Identify which cell holds the provided text, then report its (x, y) central coordinate. 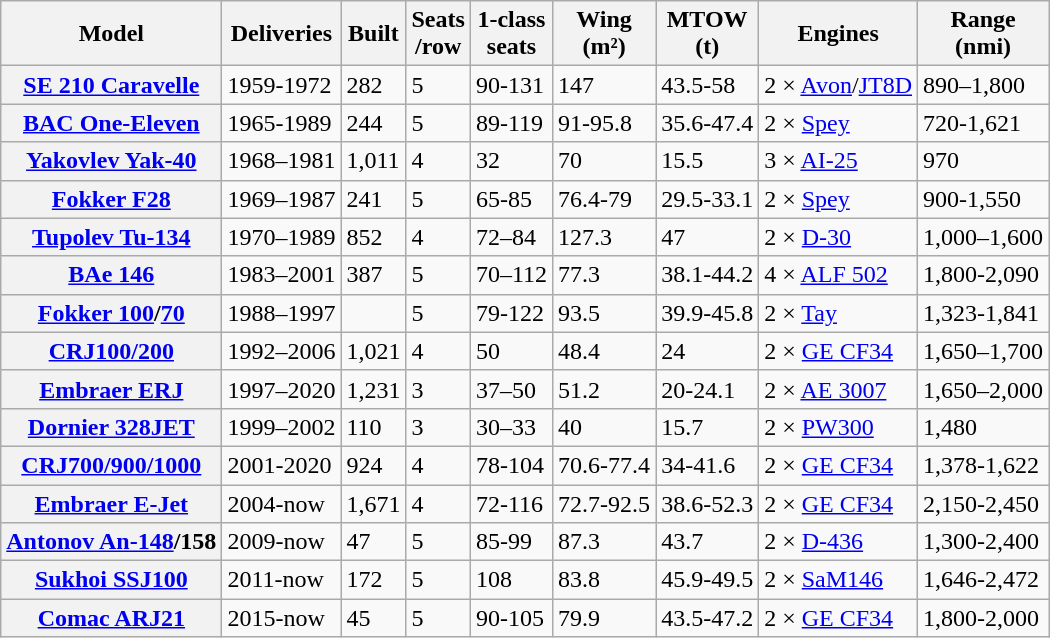
CRJ100/200 (112, 351)
79-122 (511, 313)
Built (374, 34)
BAC One-Eleven (112, 123)
2 × SaM146 (838, 580)
90-131 (511, 85)
2 × Tay (838, 313)
32 (511, 161)
Sukhoi SSJ100 (112, 580)
110 (374, 427)
4 × ALF 502 (838, 275)
Wing(m²) (604, 34)
Range(nmi) (984, 34)
1,300-2,400 (984, 542)
1,323-1,841 (984, 313)
89-119 (511, 123)
90-105 (511, 618)
1988–1997 (282, 313)
2 × D-436 (838, 542)
65-85 (511, 199)
37–50 (511, 389)
70 (604, 161)
Seats/row (438, 34)
2 × AE 3007 (838, 389)
900-1,550 (984, 199)
172 (374, 580)
970 (984, 161)
Deliveries (282, 34)
45.9-49.5 (708, 580)
3 × AI-25 (838, 161)
2 × PW300 (838, 427)
2 × D-30 (838, 237)
1,800-2,000 (984, 618)
Yakovlev Yak-40 (112, 161)
1,021 (374, 351)
1,646-2,472 (984, 580)
Tupolev Tu-134 (112, 237)
147 (604, 85)
93.5 (604, 313)
Engines (838, 34)
24 (708, 351)
Fokker 100/70 (112, 313)
1,231 (374, 389)
1968–1981 (282, 161)
244 (374, 123)
1999–2002 (282, 427)
35.6-47.4 (708, 123)
1,650–2,000 (984, 389)
890–1,800 (984, 85)
15.5 (708, 161)
1983–2001 (282, 275)
Embraer E-Jet (112, 503)
30–33 (511, 427)
77.3 (604, 275)
72–84 (511, 237)
87.3 (604, 542)
43.5-58 (708, 85)
Fokker F28 (112, 199)
91-95.8 (604, 123)
852 (374, 237)
2004-now (282, 503)
Antonov An-148/158 (112, 542)
1,671 (374, 503)
241 (374, 199)
38.6-52.3 (708, 503)
1,480 (984, 427)
2 × Avon/JT8D (838, 85)
1970–1989 (282, 237)
70–112 (511, 275)
83.8 (604, 580)
924 (374, 465)
Dornier 328JET (112, 427)
Embraer ERJ (112, 389)
1959-1972 (282, 85)
72-116 (511, 503)
1965-1989 (282, 123)
282 (374, 85)
38.1-44.2 (708, 275)
78-104 (511, 465)
45 (374, 618)
29.5-33.1 (708, 199)
BAe 146 (112, 275)
1-classseats (511, 34)
1997–2020 (282, 389)
2011-now (282, 580)
127.3 (604, 237)
SE 210 Caravelle (112, 85)
1,800-2,090 (984, 275)
70.6-77.4 (604, 465)
CRJ700/900/1000 (112, 465)
1969–1987 (282, 199)
1,011 (374, 161)
2001-2020 (282, 465)
51.2 (604, 389)
72.7-92.5 (604, 503)
720-1,621 (984, 123)
40 (604, 427)
50 (511, 351)
1,000–1,600 (984, 237)
34-41.6 (708, 465)
43.5-47.2 (708, 618)
2015-now (282, 618)
1992–2006 (282, 351)
20-24.1 (708, 389)
79.9 (604, 618)
2009-now (282, 542)
108 (511, 580)
15.7 (708, 427)
2,150-2,450 (984, 503)
43.7 (708, 542)
Comac ARJ21 (112, 618)
39.9-45.8 (708, 313)
MTOW(t) (708, 34)
1,378-1,622 (984, 465)
76.4-79 (604, 199)
Model (112, 34)
387 (374, 275)
48.4 (604, 351)
85-99 (511, 542)
1,650–1,700 (984, 351)
